Pinpoint the cell where the given text exists, returning its [x, y] midpoint coordinate. 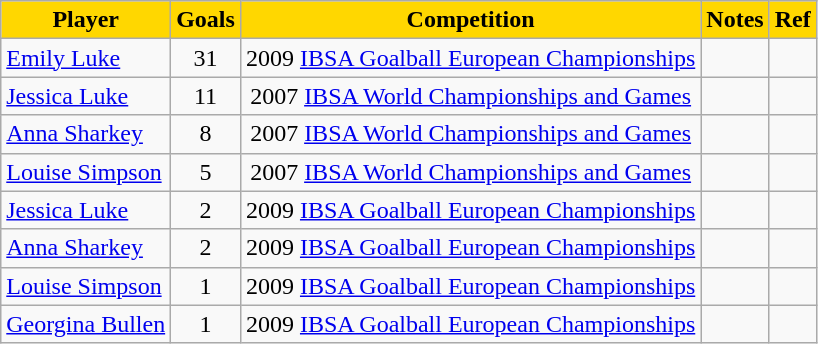
Notes [735, 20]
Competition [470, 20]
Georgina Bullen [86, 324]
5 [206, 172]
Ref [792, 20]
8 [206, 134]
Goals [206, 20]
11 [206, 96]
Emily Luke [86, 58]
Player [86, 20]
31 [206, 58]
